Scan for the cell matching the given text and deliver its (X, Y) coordinate at center. 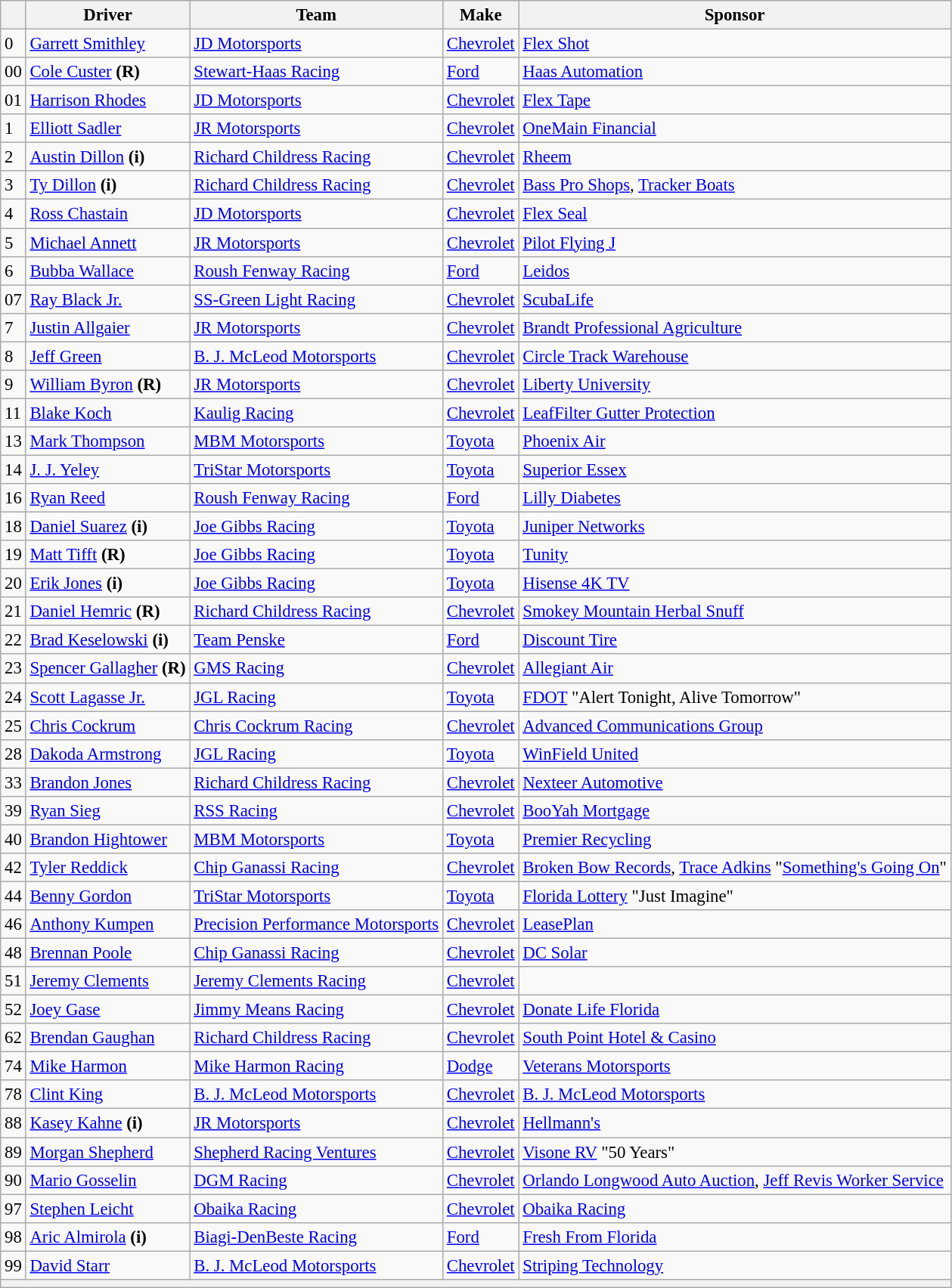
Sponsor (735, 15)
DGM Racing (316, 1180)
Ryan Reed (107, 498)
7 (14, 327)
Morgan Shepherd (107, 1152)
4 (14, 214)
89 (14, 1152)
Matt Tifft (R) (107, 555)
Benny Gordon (107, 896)
Brennan Poole (107, 953)
23 (14, 669)
Ross Chastain (107, 214)
1 (14, 128)
Daniel Hemric (R) (107, 611)
Driver (107, 15)
Aric Almirola (i) (107, 1237)
Spencer Gallagher (R) (107, 669)
Team Penske (316, 640)
22 (14, 640)
21 (14, 611)
Jeff Green (107, 356)
13 (14, 441)
42 (14, 868)
97 (14, 1209)
South Point Hotel & Casino (735, 1038)
Blake Koch (107, 413)
Brandon Jones (107, 782)
Flex Shot (735, 44)
Veterans Motorsports (735, 1067)
J. J. Yeley (107, 469)
Visone RV "50 Years" (735, 1152)
Fresh From Florida (735, 1237)
Mark Thompson (107, 441)
Lilly Diabetes (735, 498)
74 (14, 1067)
Jimmy Means Racing (316, 1010)
Leidos (735, 271)
Garrett Smithley (107, 44)
Chris Cockrum (107, 726)
00 (14, 72)
28 (14, 754)
6 (14, 271)
Discount Tire (735, 640)
48 (14, 953)
Bubba Wallace (107, 271)
Chris Cockrum Racing (316, 726)
Haas Automation (735, 72)
Ty Dillon (i) (107, 185)
Superior Essex (735, 469)
78 (14, 1095)
Phoenix Air (735, 441)
Pilot Flying J (735, 243)
Stephen Leicht (107, 1209)
GMS Racing (316, 669)
16 (14, 498)
8 (14, 356)
Mario Gosselin (107, 1180)
FDOT "Alert Tonight, Alive Tomorrow" (735, 697)
98 (14, 1237)
SS-Green Light Racing (316, 299)
Brandt Professional Agriculture (735, 327)
Nexteer Automotive (735, 782)
Erik Jones (i) (107, 584)
LeasePlan (735, 924)
Ryan Sieg (107, 811)
Mike Harmon Racing (316, 1067)
Tunity (735, 555)
Bass Pro Shops, Tracker Boats (735, 185)
44 (14, 896)
Kasey Kahne (i) (107, 1123)
Dodge (480, 1067)
Donate Life Florida (735, 1010)
William Byron (R) (107, 385)
19 (14, 555)
Dakoda Armstrong (107, 754)
20 (14, 584)
Ray Black Jr. (107, 299)
Striping Technology (735, 1265)
Shepherd Racing Ventures (316, 1152)
Juniper Networks (735, 527)
Circle Track Warehouse (735, 356)
OneMain Financial (735, 128)
BooYah Mortgage (735, 811)
Rheem (735, 157)
07 (14, 299)
88 (14, 1123)
Cole Custer (R) (107, 72)
Allegiant Air (735, 669)
RSS Racing (316, 811)
Scott Lagasse Jr. (107, 697)
DC Solar (735, 953)
Advanced Communications Group (735, 726)
Clint King (107, 1095)
24 (14, 697)
01 (14, 101)
Brandon Hightower (107, 839)
18 (14, 527)
14 (14, 469)
99 (14, 1265)
Tyler Reddick (107, 868)
Orlando Longwood Auto Auction, Jeff Revis Worker Service (735, 1180)
39 (14, 811)
9 (14, 385)
Broken Bow Records, Trace Adkins "Something's Going On" (735, 868)
Biagi-DenBeste Racing (316, 1237)
2 (14, 157)
Justin Allgaier (107, 327)
Hisense 4K TV (735, 584)
Premier Recycling (735, 839)
David Starr (107, 1265)
0 (14, 44)
Mike Harmon (107, 1067)
Precision Performance Motorsports (316, 924)
Make (480, 15)
Brendan Gaughan (107, 1038)
46 (14, 924)
52 (14, 1010)
ScubaLife (735, 299)
Jeremy Clements (107, 981)
62 (14, 1038)
Smokey Mountain Herbal Snuff (735, 611)
Liberty University (735, 385)
90 (14, 1180)
Austin Dillon (i) (107, 157)
33 (14, 782)
WinField United (735, 754)
Daniel Suarez (i) (107, 527)
LeafFilter Gutter Protection (735, 413)
Florida Lottery "Just Imagine" (735, 896)
3 (14, 185)
Flex Tape (735, 101)
11 (14, 413)
5 (14, 243)
Anthony Kumpen (107, 924)
Kaulig Racing (316, 413)
Flex Seal (735, 214)
40 (14, 839)
Stewart-Haas Racing (316, 72)
Harrison Rhodes (107, 101)
51 (14, 981)
Hellmann's (735, 1123)
Team (316, 15)
Joey Gase (107, 1010)
Jeremy Clements Racing (316, 981)
Michael Annett (107, 243)
25 (14, 726)
Elliott Sadler (107, 128)
Brad Keselowski (i) (107, 640)
